Find where the given text appears and provide that cell's center as [X, Y] coordinate. 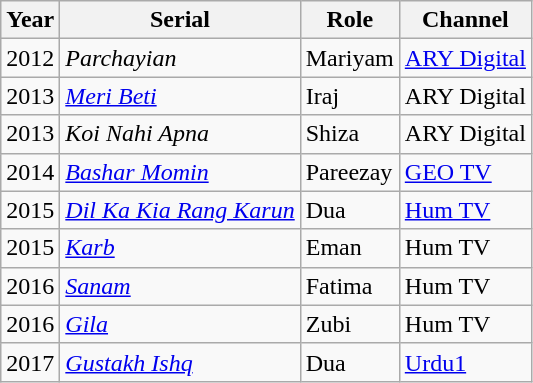
Meri Beti [180, 96]
Zubi [350, 324]
Dil Ka Kia Rang Karun [180, 210]
Karb [180, 248]
Sanam [180, 286]
Urdu1 [465, 362]
Role [350, 20]
2012 [30, 58]
GEO TV [465, 172]
2017 [30, 362]
Iraj [350, 96]
Shiza [350, 134]
Serial [180, 20]
Channel [465, 20]
Year [30, 20]
Bashar Momin [180, 172]
Koi Nahi Apna [180, 134]
Fatima [350, 286]
Pareezay [350, 172]
Gila [180, 324]
Gustakh Ishq [180, 362]
Mariyam [350, 58]
2014 [30, 172]
Parchayian [180, 58]
Eman [350, 248]
